Output the [X, Y] coordinate of the center of the cell containing the given text.  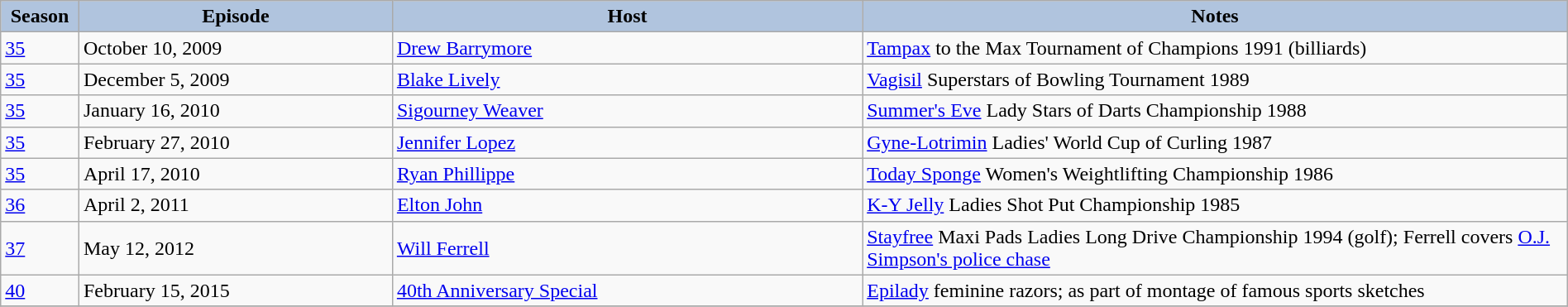
37 [40, 248]
Drew Barrymore [627, 48]
Host [627, 17]
40th Anniversary Special [627, 290]
Sigourney Weaver [627, 111]
October 10, 2009 [235, 48]
Ryan Phillippe [627, 174]
Summer's Eve Lady Stars of Darts Championship 1988 [1216, 111]
Stayfree Maxi Pads Ladies Long Drive Championship 1994 (golf); Ferrell covers O.J. Simpson's police chase [1216, 248]
Notes [1216, 17]
Season [40, 17]
Vagisil Superstars of Bowling Tournament 1989 [1216, 79]
Episode [235, 17]
May 12, 2012 [235, 248]
Elton John [627, 205]
April 2, 2011 [235, 205]
Jennifer Lopez [627, 142]
Will Ferrell [627, 248]
K-Y Jelly Ladies Shot Put Championship 1985 [1216, 205]
Epilady feminine razors; as part of montage of famous sports sketches [1216, 290]
Gyne-Lotrimin Ladies' World Cup of Curling 1987 [1216, 142]
Today Sponge Women's Weightlifting Championship 1986 [1216, 174]
December 5, 2009 [235, 79]
February 27, 2010 [235, 142]
February 15, 2015 [235, 290]
January 16, 2010 [235, 111]
40 [40, 290]
April 17, 2010 [235, 174]
Blake Lively [627, 79]
36 [40, 205]
Tampax to the Max Tournament of Champions 1991 (billiards) [1216, 48]
